Extract the [x, y] coordinate from the center of the cell holding the provided text.  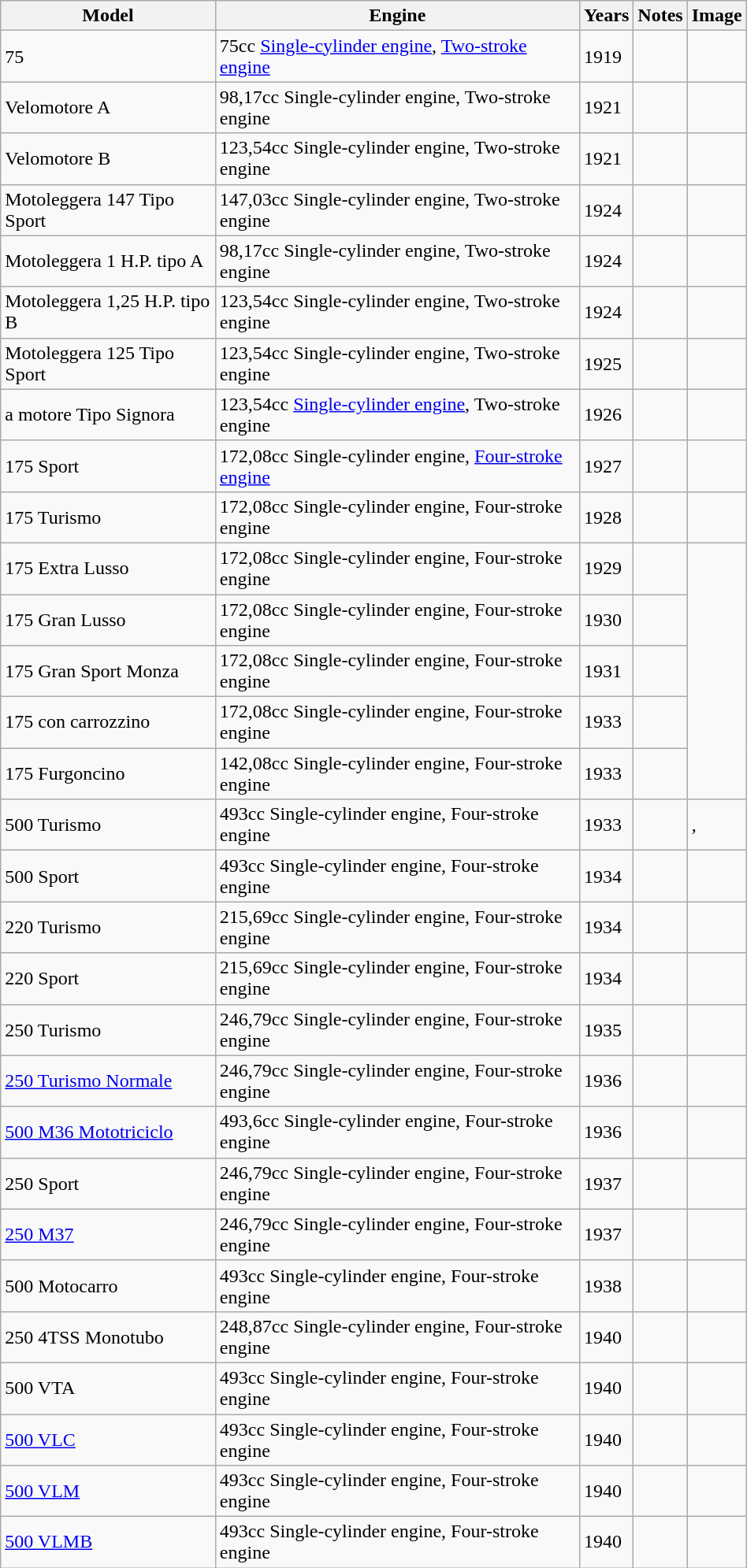
175 Gran Lusso [109, 619]
220 Sport [109, 978]
500 VTA [109, 1388]
Years [606, 16]
500 Motocarro [109, 1285]
250 4TSS Monotubo [109, 1337]
Motoleggera 147 Tipo Sport [109, 209]
142,08cc Single-cylinder engine, Four-stroke engine [397, 773]
Motoleggera 125 Tipo Sport [109, 364]
500 VLC [109, 1440]
1928 [606, 517]
75cc Single-cylinder engine, Two-stroke engine [397, 57]
1929 [606, 569]
1931 [606, 671]
175 Turismo [109, 517]
250 Turismo [109, 1030]
Model [109, 16]
1927 [606, 466]
500 VLM [109, 1492]
220 Turismo [109, 928]
248,87cc Single-cylinder engine, Four-stroke engine [397, 1337]
Motoleggera 1,25 H.P. tipo B [109, 312]
147,03cc Single-cylinder engine, Two-stroke engine [397, 209]
175 Sport [109, 466]
500 M36 Mototriciclo [109, 1132]
500 Sport [109, 876]
175 Furgoncino [109, 773]
500 Turismo [109, 825]
Image [717, 16]
75 [109, 57]
Notes [660, 16]
250 Turismo Normale [109, 1081]
1926 [606, 414]
1935 [606, 1030]
250 M37 [109, 1235]
1919 [606, 57]
175 con carrozzino [109, 723]
175 Extra Lusso [109, 569]
1930 [606, 619]
1938 [606, 1285]
500 VLMB [109, 1542]
Velomotore B [109, 159]
175 Gran Sport Monza [109, 671]
493,6cc Single-cylinder engine, Four-stroke engine [397, 1132]
a motore Tipo Signora [109, 414]
Velomotore A [109, 107]
Motoleggera 1 H.P. tipo A [109, 261]
1925 [606, 364]
Engine [397, 16]
250 Sport [109, 1183]
, [717, 825]
